Scan for the cell matching the given text and deliver its (x, y) coordinate at center. 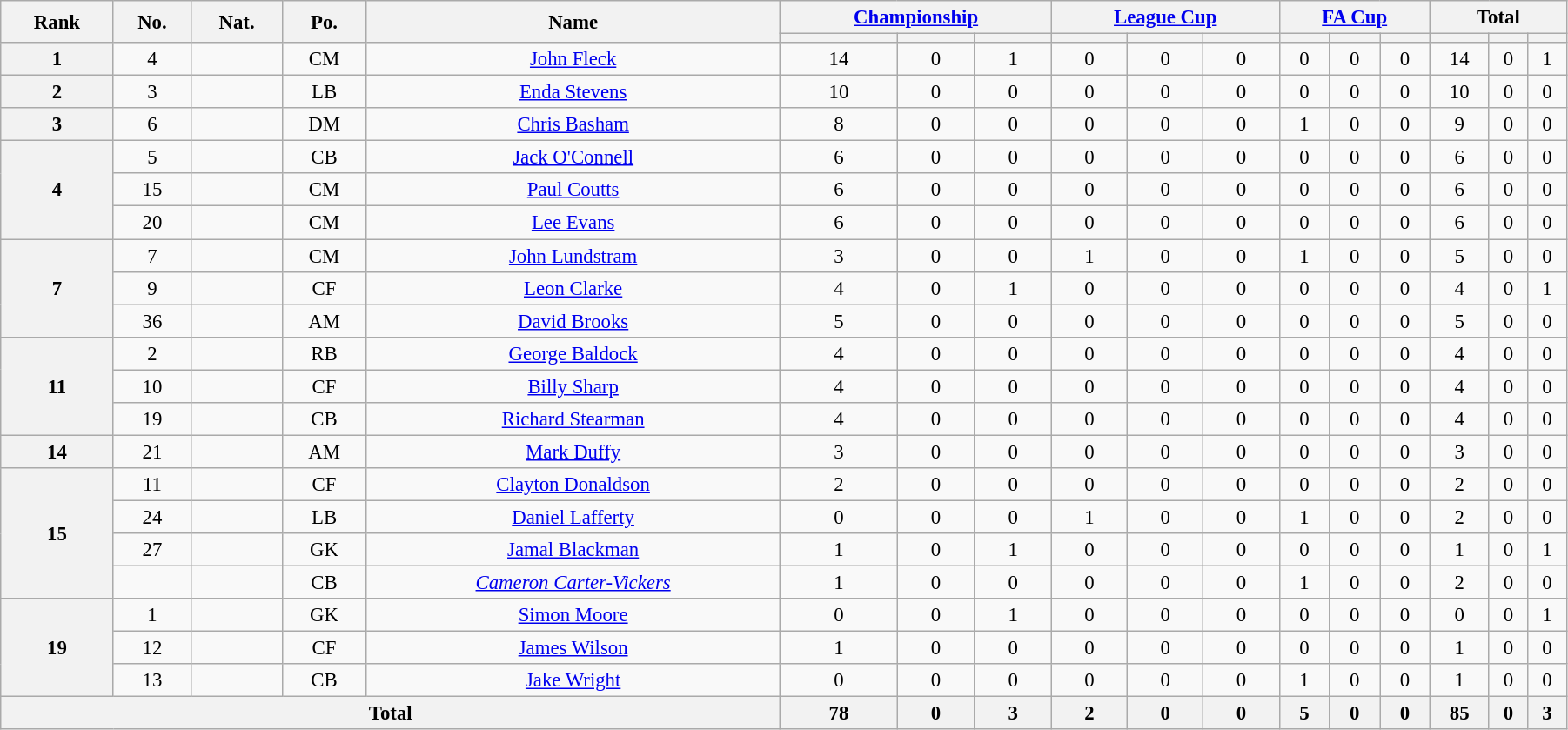
DM (325, 124)
Jake Wright (573, 680)
David Brooks (573, 321)
Cameron Carter-Vickers (573, 583)
No. (152, 22)
21 (152, 452)
Chris Basham (573, 124)
8 (839, 124)
12 (152, 648)
Championship (916, 17)
Jack O'Connell (573, 157)
John Lundstram (573, 256)
Daniel Lafferty (573, 517)
John Fleck (573, 59)
James Wilson (573, 648)
Rank (57, 22)
Jamal Blackman (573, 550)
Nat. (237, 22)
Clayton Donaldson (573, 485)
RB (325, 353)
24 (152, 517)
Name (573, 22)
FA Cup (1354, 17)
Richard Stearman (573, 419)
20 (152, 223)
Lee Evans (573, 223)
36 (152, 321)
Simon Moore (573, 615)
Billy Sharp (573, 386)
League Cup (1165, 17)
Po. (325, 22)
Mark Duffy (573, 452)
Leon Clarke (573, 288)
27 (152, 550)
Paul Coutts (573, 191)
85 (1459, 713)
Enda Stevens (573, 92)
George Baldock (573, 353)
78 (839, 713)
13 (152, 680)
